Find where the given text appears and provide that cell's center as [x, y] coordinate. 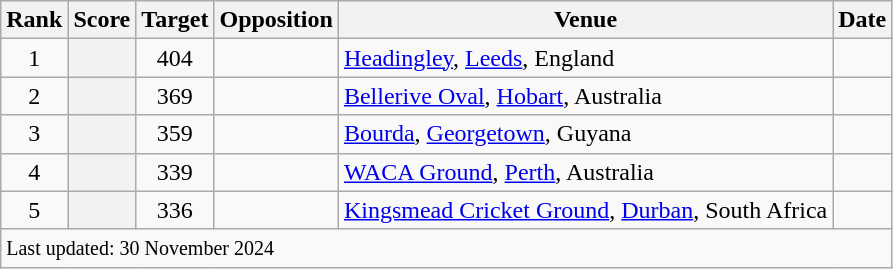
5 [34, 210]
WACA Ground, Perth, Australia [585, 172]
Venue [585, 20]
Kingsmead Cricket Ground, Durban, South Africa [585, 210]
339 [175, 172]
4 [34, 172]
Rank [34, 20]
Bellerive Oval, Hobart, Australia [585, 96]
Headingley, Leeds, England [585, 58]
2 [34, 96]
Date [862, 20]
1 [34, 58]
3 [34, 134]
Target [175, 20]
Bourda, Georgetown, Guyana [585, 134]
336 [175, 210]
369 [175, 96]
Score [102, 20]
359 [175, 134]
404 [175, 58]
Last updated: 30 November 2024 [446, 248]
Opposition [276, 20]
